From the cell containing the given text, extract its center point as [x, y] coordinate. 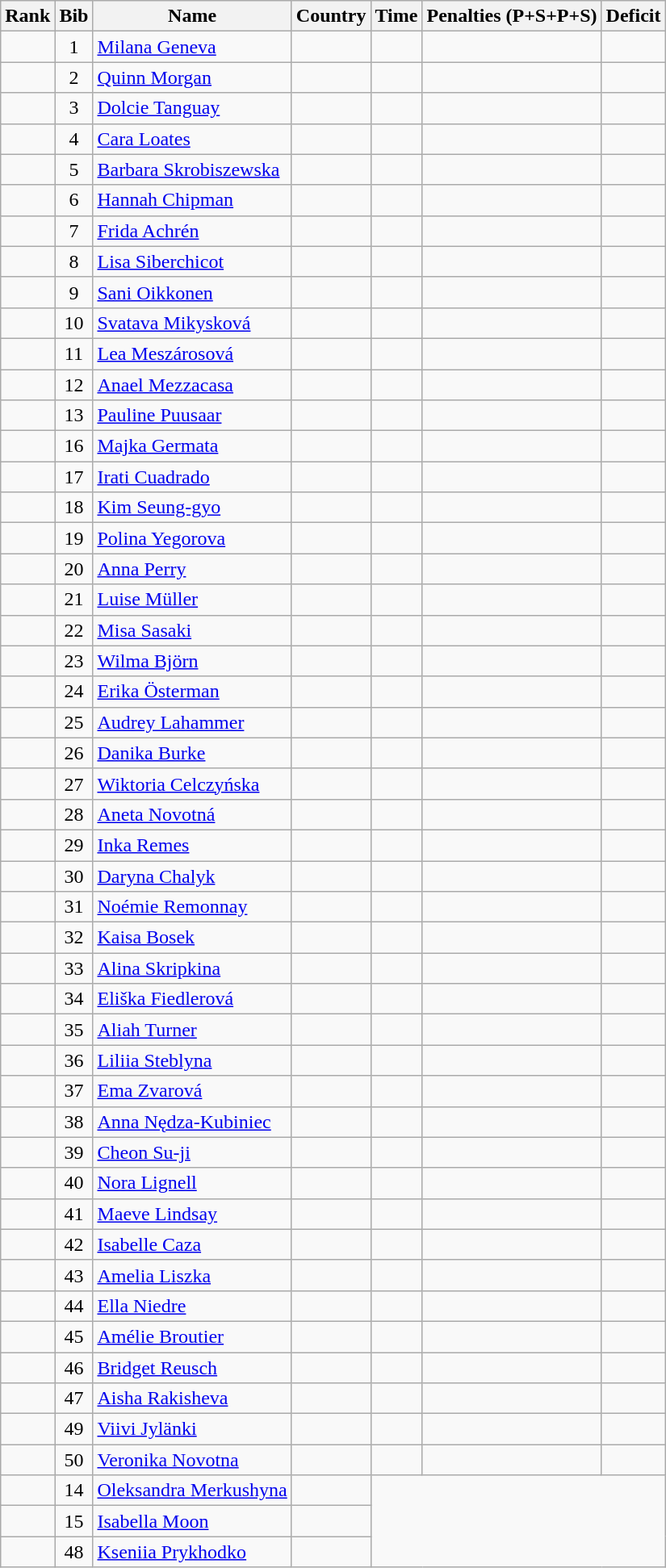
23 [74, 661]
Anna Perry [192, 569]
Rank [27, 16]
Name [192, 16]
49 [74, 1429]
Viivi Jylänki [192, 1429]
36 [74, 1060]
Cara Loates [192, 139]
22 [74, 630]
34 [74, 999]
Ema Zvarová [192, 1091]
Lisa Siberchicot [192, 261]
44 [74, 1306]
Frida Achrén [192, 231]
30 [74, 876]
41 [74, 1214]
Aisha Rakisheva [192, 1399]
4 [74, 139]
Inka Remes [192, 845]
Misa Sasaki [192, 630]
47 [74, 1399]
29 [74, 845]
Time [396, 16]
38 [74, 1122]
Maeve Lindsay [192, 1214]
Aliah Turner [192, 1030]
Wiktoria Celczyńska [192, 784]
42 [74, 1244]
Penalties (P+S+P+S) [512, 16]
25 [74, 722]
Polina Yegorova [192, 538]
Dolcie Tanguay [192, 108]
40 [74, 1183]
32 [74, 938]
31 [74, 907]
48 [74, 1552]
Aneta Novotná [192, 814]
Deficit [633, 16]
Daryna Chalyk [192, 876]
Luise Müller [192, 600]
Veronika Novotna [192, 1460]
Country [331, 16]
Milana Geneva [192, 47]
28 [74, 814]
Kseniia Prykhodko [192, 1552]
Danika Burke [192, 753]
39 [74, 1152]
15 [74, 1521]
13 [74, 416]
10 [74, 323]
Nora Lignell [192, 1183]
Eliška Fiedlerová [192, 999]
43 [74, 1275]
12 [74, 385]
Pauline Puusaar [192, 416]
Barbara Skrobiszewska [192, 169]
Cheon Su-ji [192, 1152]
Oleksandra Merkushyna [192, 1491]
Kim Seung-gyo [192, 508]
Lea Meszárosová [192, 353]
7 [74, 231]
Bib [74, 16]
20 [74, 569]
Alina Skripkina [192, 968]
18 [74, 508]
Anael Mezzacasa [192, 385]
Majka Germata [192, 446]
21 [74, 600]
Erika Österman [192, 692]
Ella Niedre [192, 1306]
37 [74, 1091]
50 [74, 1460]
24 [74, 692]
9 [74, 292]
26 [74, 753]
Audrey Lahammer [192, 722]
Isabella Moon [192, 1521]
45 [74, 1336]
6 [74, 200]
Hannah Chipman [192, 200]
8 [74, 261]
14 [74, 1491]
Amélie Broutier [192, 1336]
46 [74, 1368]
16 [74, 446]
Anna Nędza-Kubiniec [192, 1122]
Svatava Mikysková [192, 323]
3 [74, 108]
Irati Cuadrado [192, 477]
Isabelle Caza [192, 1244]
Noémie Remonnay [192, 907]
Wilma Björn [192, 661]
17 [74, 477]
1 [74, 47]
19 [74, 538]
Bridget Reusch [192, 1368]
Sani Oikkonen [192, 292]
Kaisa Bosek [192, 938]
35 [74, 1030]
11 [74, 353]
33 [74, 968]
2 [74, 77]
Liliia Steblyna [192, 1060]
5 [74, 169]
Quinn Morgan [192, 77]
27 [74, 784]
Amelia Liszka [192, 1275]
